Detect which cell encompasses the target text, then output its [X, Y] center coordinate. 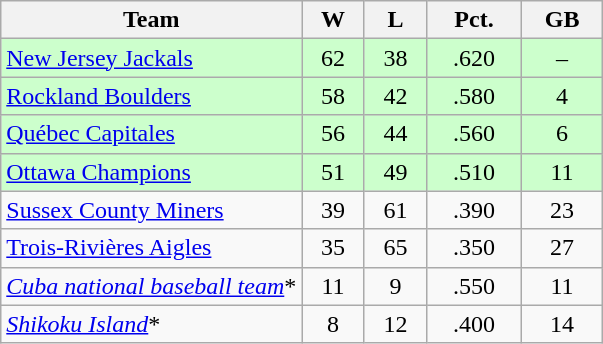
Trois-Rivières Aigles [152, 248]
6 [562, 134]
44 [395, 134]
L [395, 20]
Sussex County Miners [152, 210]
.580 [474, 96]
65 [395, 248]
62 [333, 58]
27 [562, 248]
.510 [474, 172]
12 [395, 324]
8 [333, 324]
4 [562, 96]
38 [395, 58]
51 [333, 172]
Ottawa Champions [152, 172]
9 [395, 286]
.390 [474, 210]
.620 [474, 58]
23 [562, 210]
58 [333, 96]
– [562, 58]
42 [395, 96]
56 [333, 134]
W [333, 20]
39 [333, 210]
Shikoku Island* [152, 324]
Cuba national baseball team* [152, 286]
GB [562, 20]
61 [395, 210]
49 [395, 172]
Rockland Boulders [152, 96]
.400 [474, 324]
Pct. [474, 20]
.350 [474, 248]
Québec Capitales [152, 134]
New Jersey Jackals [152, 58]
.560 [474, 134]
35 [333, 248]
14 [562, 324]
.550 [474, 286]
Team [152, 20]
